From the cell containing the given text, extract its center point as [x, y] coordinate. 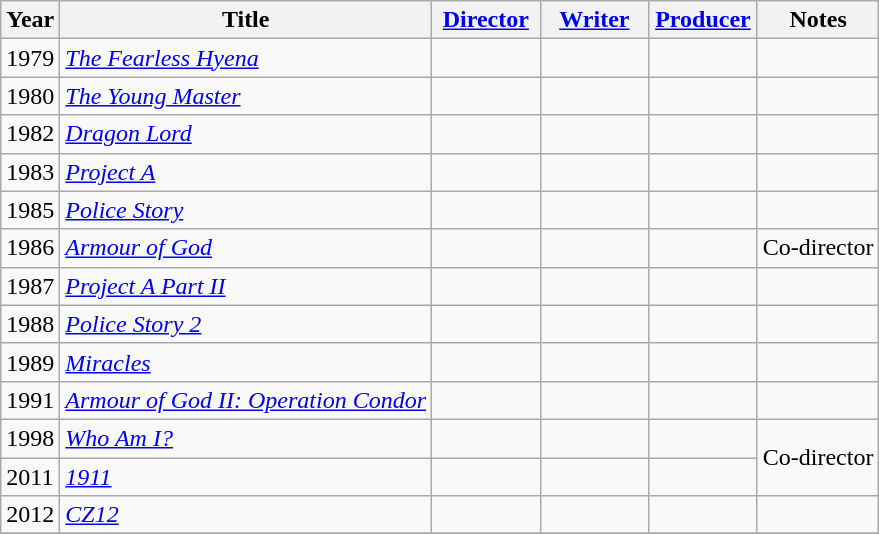
Armour of God II: Operation Condor [246, 400]
1989 [30, 362]
Police Story 2 [246, 324]
The Young Master [246, 96]
Miracles [246, 362]
1998 [30, 438]
1982 [30, 134]
Project A Part II [246, 286]
Who Am I? [246, 438]
1911 [246, 477]
CZ12 [246, 515]
2011 [30, 477]
The Fearless Hyena [246, 58]
Producer [704, 20]
Title [246, 20]
Police Story [246, 210]
Year [30, 20]
2012 [30, 515]
Writer [594, 20]
Notes [818, 20]
Project A [246, 172]
1985 [30, 210]
1991 [30, 400]
Dragon Lord [246, 134]
Director [486, 20]
1979 [30, 58]
1988 [30, 324]
1983 [30, 172]
Armour of God [246, 248]
1980 [30, 96]
1987 [30, 286]
1986 [30, 248]
